For the text-containing cell, return its midpoint in (X, Y) coordinate format. 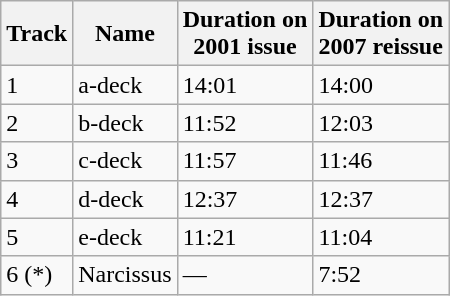
11:04 (381, 237)
11:46 (381, 161)
c-deck (125, 161)
11:52 (245, 123)
Duration on2007 reissue (381, 34)
4 (37, 199)
3 (37, 161)
— (245, 275)
5 (37, 237)
1 (37, 85)
a-deck (125, 85)
6 (*) (37, 275)
Name (125, 34)
Narcissus (125, 275)
11:57 (245, 161)
12:03 (381, 123)
d-deck (125, 199)
b-deck (125, 123)
2 (37, 123)
14:00 (381, 85)
11:21 (245, 237)
14:01 (245, 85)
7:52 (381, 275)
Track (37, 34)
e-deck (125, 237)
Duration on2001 issue (245, 34)
